Extract the (X, Y) coordinate from the center of the cell holding the provided text.  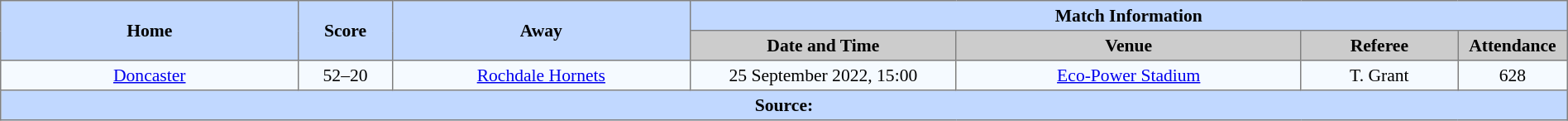
T. Grant (1379, 75)
Doncaster (150, 75)
Away (541, 31)
Date and Time (823, 46)
628 (1513, 75)
Match Information (1128, 16)
Referee (1379, 46)
Venue (1128, 46)
Attendance (1513, 46)
Eco-Power Stadium (1128, 75)
Score (346, 31)
Source: (784, 105)
52–20 (346, 75)
Home (150, 31)
25 September 2022, 15:00 (823, 75)
Rochdale Hornets (541, 75)
